For the text-containing cell, return its midpoint in [X, Y] coordinate format. 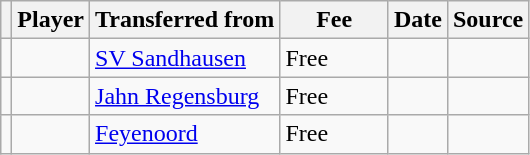
Source [488, 20]
Fee [334, 20]
SV Sandhausen [185, 58]
Transferred from [185, 20]
Player [51, 20]
Date [418, 20]
Jahn Regensburg [185, 96]
Feyenoord [185, 134]
